Scan for the cell matching the given text and deliver its (x, y) coordinate at center. 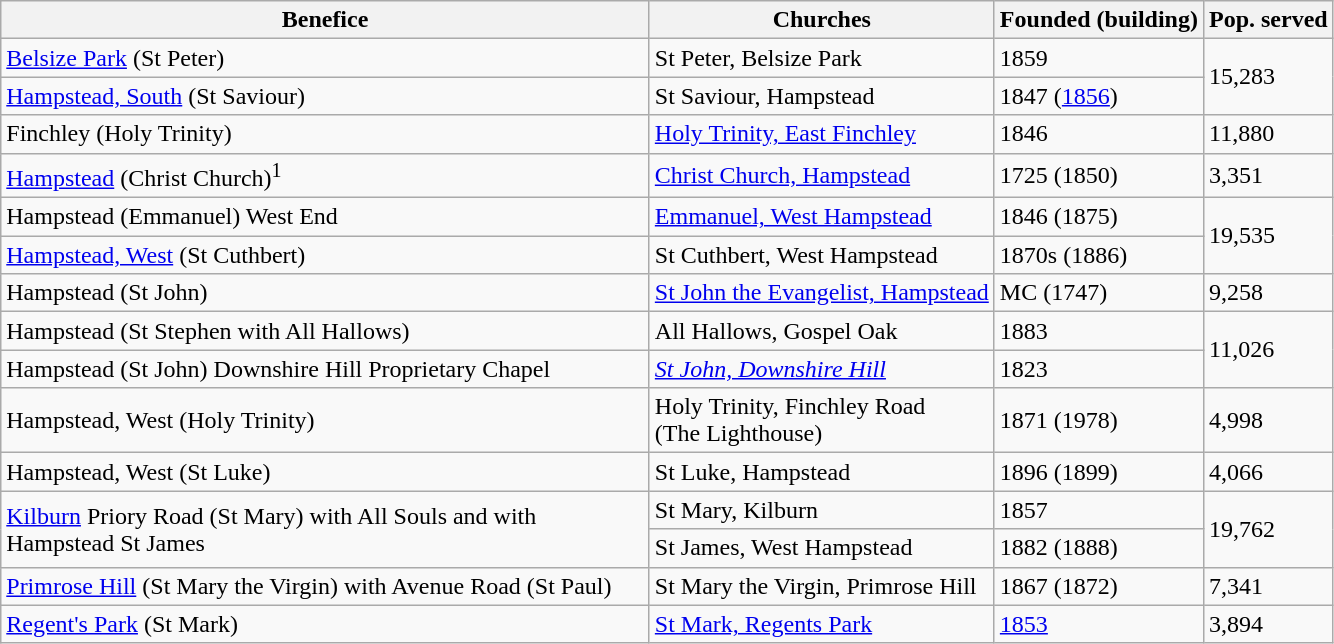
9,258 (1268, 293)
19,762 (1268, 529)
Hampstead (Christ Church)1 (326, 176)
Primrose Hill (St Mary the Virgin) with Avenue Road (St Paul) (326, 586)
1859 (1098, 58)
Hampstead (St Stephen with All Hallows) (326, 331)
1867 (1872) (1098, 586)
Hampstead (St John) Downshire Hill Proprietary Chapel (326, 369)
Finchley (Holy Trinity) (326, 134)
Hampstead, West (St Cuthbert) (326, 255)
3,894 (1268, 624)
St Luke, Hampstead (822, 472)
Benefice (326, 20)
4,998 (1268, 420)
Belsize Park (St Peter) (326, 58)
7,341 (1268, 586)
Regent's Park (St Mark) (326, 624)
Hampstead, West (Holy Trinity) (326, 420)
1725 (1850) (1098, 176)
1896 (1899) (1098, 472)
1870s (1886) (1098, 255)
Hampstead, South (St Saviour) (326, 96)
1823 (1098, 369)
1846 (1098, 134)
Hampstead (St John) (326, 293)
Kilburn Priory Road (St Mary) with All Souls and with Hampstead St James (326, 529)
St Saviour, Hampstead (822, 96)
1871 (1978) (1098, 420)
Pop. served (1268, 20)
All Hallows, Gospel Oak (822, 331)
St Mark, Regents Park (822, 624)
3,351 (1268, 176)
MC (1747) (1098, 293)
Holy Trinity, Finchley Road(The Lighthouse) (822, 420)
1847 (1856) (1098, 96)
St John the Evangelist, Hampstead (822, 293)
Hampstead, West (St Luke) (326, 472)
St Cuthbert, West Hampstead (822, 255)
St Peter, Belsize Park (822, 58)
1846 (1875) (1098, 217)
15,283 (1268, 77)
1882 (1888) (1098, 548)
11,880 (1268, 134)
St James, West Hampstead (822, 548)
1853 (1098, 624)
Hampstead (Emmanuel) West End (326, 217)
Christ Church, Hampstead (822, 176)
St John, Downshire Hill (822, 369)
St Mary, Kilburn (822, 510)
19,535 (1268, 236)
St Mary the Virgin, Primrose Hill (822, 586)
11,026 (1268, 350)
Holy Trinity, East Finchley (822, 134)
1883 (1098, 331)
1857 (1098, 510)
4,066 (1268, 472)
Emmanuel, West Hampstead (822, 217)
Churches (822, 20)
Founded (building) (1098, 20)
